Capture the cell that displays the provided text and extract its (x, y) central coordinate. 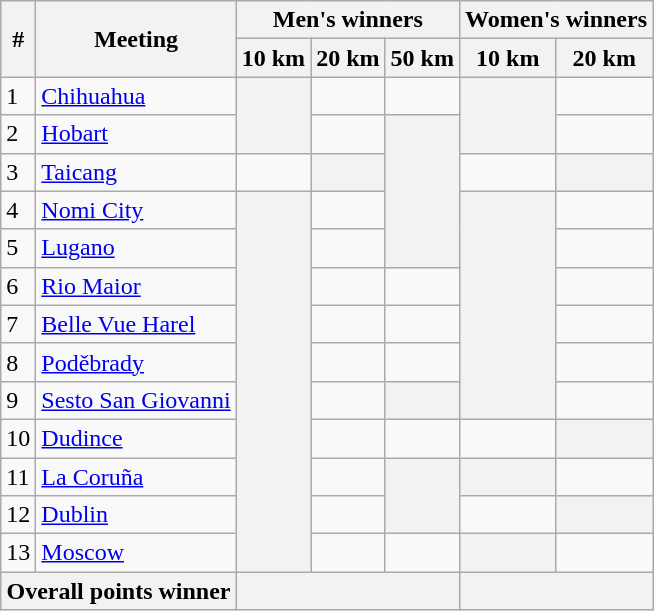
9 (18, 400)
Belle Vue Harel (136, 324)
13 (18, 553)
Poděbrady (136, 362)
Moscow (136, 553)
Men's winners (348, 20)
Dublin (136, 515)
Lugano (136, 248)
11 (18, 477)
2 (18, 134)
Hobart (136, 134)
6 (18, 286)
La Coruña (136, 477)
Women's winners (556, 20)
7 (18, 324)
Dudince (136, 438)
Chihuahua (136, 96)
Taicang (136, 172)
Meeting (136, 39)
12 (18, 515)
50 km (422, 58)
4 (18, 210)
10 (18, 438)
# (18, 39)
3 (18, 172)
Sesto San Giovanni (136, 400)
8 (18, 362)
Nomi City (136, 210)
Overall points winner (118, 591)
1 (18, 96)
Rio Maior (136, 286)
5 (18, 248)
